Pinpoint the cell where the given text exists, returning its (x, y) midpoint coordinate. 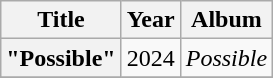
Possible (226, 58)
2024 (150, 58)
Title (61, 20)
Year (150, 20)
Album (226, 20)
"Possible" (61, 58)
